Extract the (x, y) coordinate from the center of the cell holding the provided text.  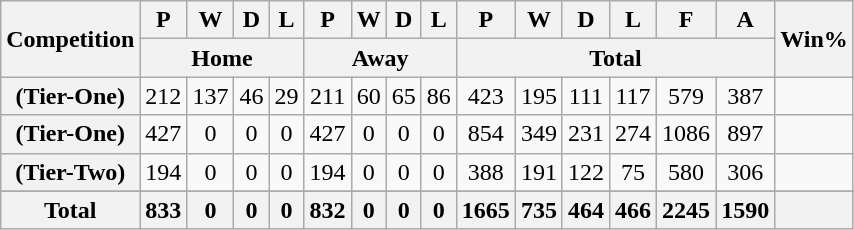
122 (586, 172)
117 (632, 96)
2245 (686, 210)
580 (686, 172)
60 (368, 96)
832 (328, 210)
75 (632, 172)
423 (486, 96)
Competition (70, 39)
29 (286, 96)
65 (404, 96)
388 (486, 172)
897 (746, 134)
111 (586, 96)
(Tier-Two) (70, 172)
137 (210, 96)
833 (164, 210)
466 (632, 210)
274 (632, 134)
Away (380, 58)
Home (222, 58)
A (746, 20)
86 (438, 96)
F (686, 20)
Win% (814, 39)
211 (328, 96)
212 (164, 96)
46 (252, 96)
1665 (486, 210)
191 (538, 172)
735 (538, 210)
349 (538, 134)
231 (586, 134)
1590 (746, 210)
195 (538, 96)
464 (586, 210)
1086 (686, 134)
306 (746, 172)
387 (746, 96)
854 (486, 134)
579 (686, 96)
